Extract the [x, y] coordinate from the center of the cell holding the provided text.  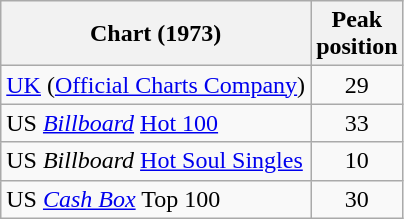
10 [357, 161]
29 [357, 85]
30 [357, 199]
US Cash Box Top 100 [156, 199]
US Billboard Hot 100 [156, 123]
Peakposition [357, 34]
UK (Official Charts Company) [156, 85]
33 [357, 123]
Chart (1973) [156, 34]
US Billboard Hot Soul Singles [156, 161]
